Detect which cell encompasses the target text, then output its (X, Y) center coordinate. 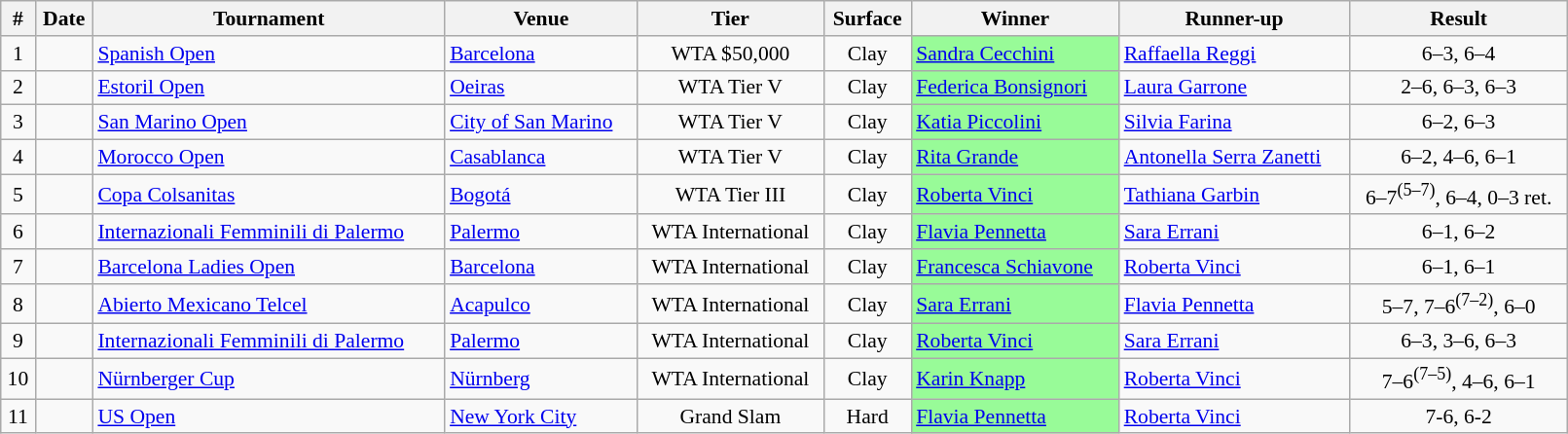
2 (18, 88)
Barcelona Ladies Open (269, 267)
Francesca Schiavone (1014, 267)
Tournament (269, 18)
11 (18, 416)
Tier (731, 18)
5–7, 7–6(7–2), 6–0 (1458, 304)
10 (18, 380)
6–1, 6–2 (1458, 233)
San Marino Open (269, 123)
Casablanca (541, 158)
Date (64, 18)
Runner-up (1234, 18)
Tathiana Garbin (1234, 195)
6–1, 6–1 (1458, 267)
Morocco Open (269, 158)
Copa Colsanitas (269, 195)
6–2, 6–3 (1458, 123)
Raffaella Reggi (1234, 54)
Silvia Farina (1234, 123)
1 (18, 54)
Abierto Mexicano Telcel (269, 304)
WTA $50,000 (731, 54)
Oeiras (541, 88)
2–6, 6–3, 6–3 (1458, 88)
Katia Piccolini (1014, 123)
Rita Grande (1014, 158)
New York City (541, 416)
Nürnberg (541, 380)
Antonella Serra Zanetti (1234, 158)
City of San Marino (541, 123)
Surface (867, 18)
US Open (269, 416)
Winner (1014, 18)
4 (18, 158)
Venue (541, 18)
Bogotá (541, 195)
6 (18, 233)
6–7(5–7), 6–4, 0–3 ret. (1458, 195)
7-6, 6-2 (1458, 416)
Spanish Open (269, 54)
Sandra Cecchini (1014, 54)
6–3, 3–6, 6–3 (1458, 342)
Federica Bonsignori (1014, 88)
7–6(7–5), 4–6, 6–1 (1458, 380)
Estoril Open (269, 88)
3 (18, 123)
9 (18, 342)
6–3, 6–4 (1458, 54)
8 (18, 304)
Acapulco (541, 304)
6–2, 4–6, 6–1 (1458, 158)
Nürnberger Cup (269, 380)
5 (18, 195)
Result (1458, 18)
WTA Tier III (731, 195)
# (18, 18)
Laura Garrone (1234, 88)
Hard (867, 416)
Grand Slam (731, 416)
Karin Knapp (1014, 380)
7 (18, 267)
